Find where the given text appears and provide that cell's center as [X, Y] coordinate. 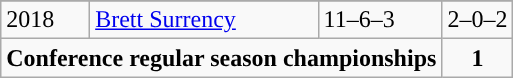
Conference regular season championships [222, 58]
Brett Surrency [204, 20]
11–6–3 [380, 20]
2018 [46, 20]
2–0–2 [478, 20]
1 [478, 58]
